Extract the [X, Y] coordinate from the center of the cell holding the provided text.  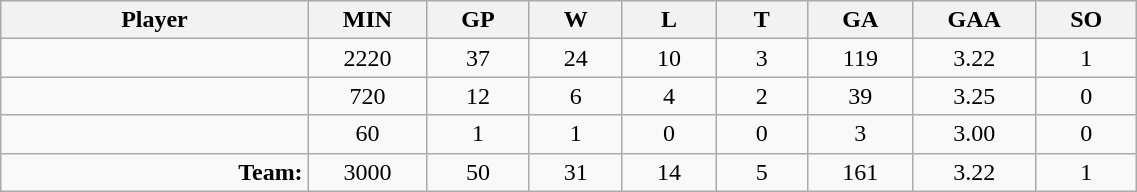
SO [1086, 20]
2 [762, 96]
119 [860, 58]
31 [576, 172]
6 [576, 96]
60 [368, 134]
720 [368, 96]
24 [576, 58]
3.25 [974, 96]
161 [860, 172]
3000 [368, 172]
GAA [974, 20]
L [668, 20]
5 [762, 172]
10 [668, 58]
37 [478, 58]
MIN [368, 20]
GP [478, 20]
39 [860, 96]
Team: [154, 172]
T [762, 20]
14 [668, 172]
12 [478, 96]
Player [154, 20]
4 [668, 96]
W [576, 20]
GA [860, 20]
50 [478, 172]
2220 [368, 58]
3.00 [974, 134]
